Identify which cell holds the provided text, then report its (x, y) central coordinate. 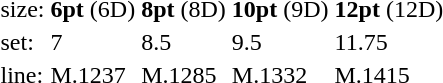
9.5 (280, 42)
8.5 (184, 42)
7 (93, 42)
